Identify which cell holds the provided text, then report its [x, y] central coordinate. 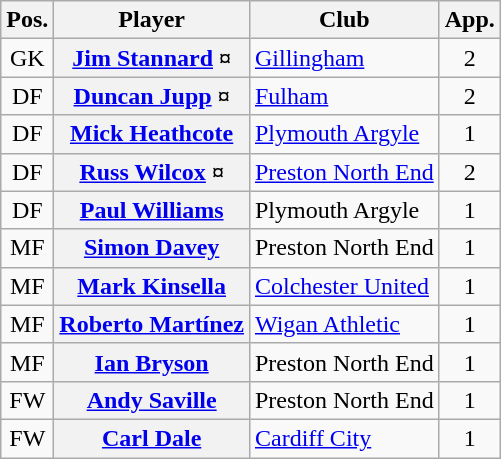
Player [152, 20]
Duncan Jupp ¤ [152, 96]
Fulham [344, 96]
Jim Stannard ¤ [152, 58]
Andy Saville [152, 400]
Paul Williams [152, 210]
Gillingham [344, 58]
Ian Bryson [152, 362]
Wigan Athletic [344, 324]
GK [28, 58]
Simon Davey [152, 248]
App. [470, 20]
Cardiff City [344, 438]
Russ Wilcox ¤ [152, 172]
Club [344, 20]
Colchester United [344, 286]
Carl Dale [152, 438]
Mick Heathcote [152, 134]
Roberto Martínez [152, 324]
Pos. [28, 20]
Mark Kinsella [152, 286]
